From the cell containing the given text, extract its center point as (x, y) coordinate. 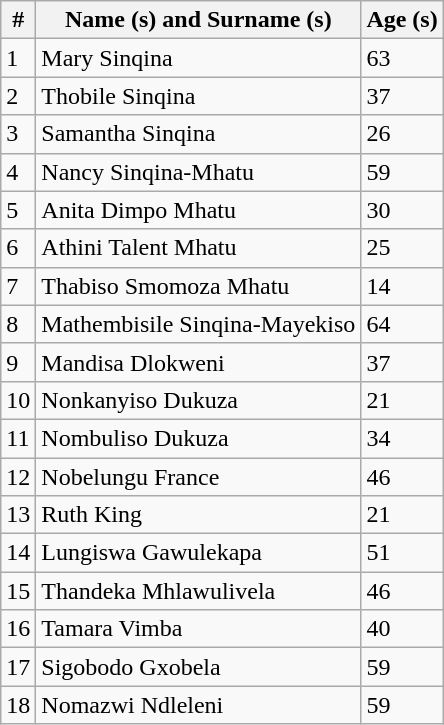
Age (s) (402, 20)
5 (18, 210)
9 (18, 362)
6 (18, 248)
4 (18, 172)
13 (18, 515)
2 (18, 96)
Mary Sinqina (198, 58)
40 (402, 629)
Athini Talent Mhatu (198, 248)
Thandeka Mhlawulivela (198, 591)
1 (18, 58)
Anita Dimpo Mhatu (198, 210)
Nobelungu France (198, 477)
Nancy Sinqina-Mhatu (198, 172)
30 (402, 210)
25 (402, 248)
Thabiso Smomoza Mhatu (198, 286)
Nombuliso Dukuza (198, 438)
Tamara Vimba (198, 629)
16 (18, 629)
Thobile Sinqina (198, 96)
# (18, 20)
Mathembisile Sinqina-Mayekiso (198, 324)
7 (18, 286)
64 (402, 324)
12 (18, 477)
Samantha Sinqina (198, 134)
34 (402, 438)
11 (18, 438)
Name (s) and Surname (s) (198, 20)
Mandisa Dlokweni (198, 362)
18 (18, 705)
3 (18, 134)
51 (402, 553)
17 (18, 667)
Sigobodo Gxobela (198, 667)
Lungiswa Gawulekapa (198, 553)
15 (18, 591)
63 (402, 58)
26 (402, 134)
Nonkanyiso Dukuza (198, 400)
Nomazwi Ndleleni (198, 705)
8 (18, 324)
10 (18, 400)
Ruth King (198, 515)
